Output the [x, y] coordinate of the center of the cell containing the given text.  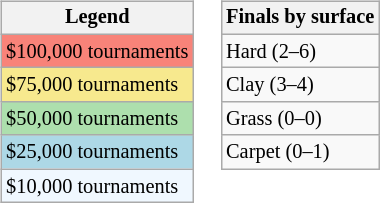
Clay (3–4) [300, 85]
Carpet (0–1) [300, 152]
Hard (2–6) [300, 51]
Legend [97, 18]
$25,000 tournaments [97, 152]
$100,000 tournaments [97, 51]
$75,000 tournaments [97, 85]
$50,000 tournaments [97, 119]
Finals by surface [300, 18]
$10,000 tournaments [97, 186]
Grass (0–0) [300, 119]
